Scan for the cell matching the given text and deliver its [X, Y] coordinate at center. 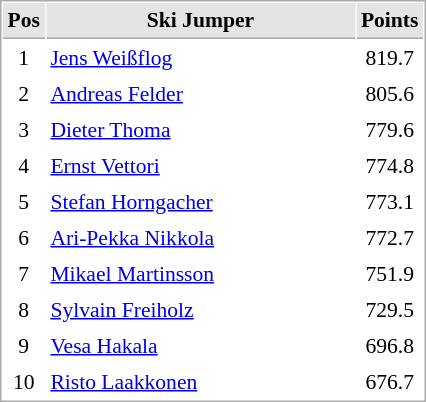
6 [24, 237]
676.7 [390, 381]
Ari-Pekka Nikkola [200, 237]
Andreas Felder [200, 93]
Ernst Vettori [200, 165]
7 [24, 273]
5 [24, 201]
3 [24, 129]
9 [24, 345]
751.9 [390, 273]
Sylvain Freiholz [200, 309]
773.1 [390, 201]
1 [24, 57]
Points [390, 21]
805.6 [390, 93]
696.8 [390, 345]
Jens Weißflog [200, 57]
4 [24, 165]
779.6 [390, 129]
819.7 [390, 57]
Mikael Martinsson [200, 273]
774.8 [390, 165]
729.5 [390, 309]
Pos [24, 21]
Vesa Hakala [200, 345]
8 [24, 309]
Stefan Horngacher [200, 201]
Dieter Thoma [200, 129]
772.7 [390, 237]
2 [24, 93]
Ski Jumper [200, 21]
Risto Laakkonen [200, 381]
10 [24, 381]
